Find where the given text appears and provide that cell's center as [x, y] coordinate. 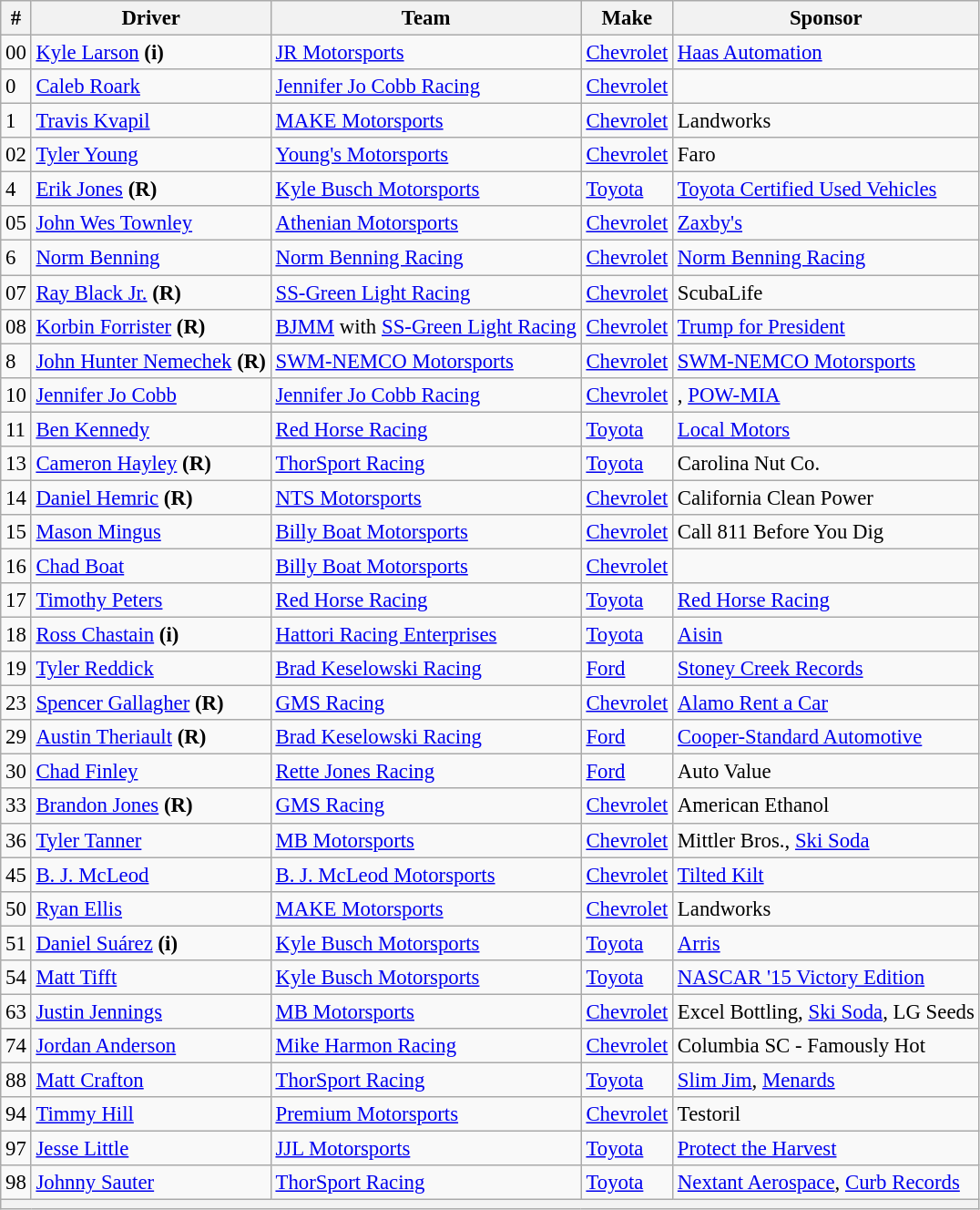
Timmy Hill [151, 1114]
Driver [151, 18]
Tilted Kilt [827, 875]
Jennifer Jo Cobb [151, 395]
45 [16, 875]
Nextant Aerospace, Curb Records [827, 1183]
ScubaLife [827, 292]
18 [16, 635]
50 [16, 908]
Haas Automation [827, 53]
23 [16, 703]
Caleb Roark [151, 87]
Ryan Ellis [151, 908]
Chad Finley [151, 772]
00 [16, 53]
Premium Motorsports [426, 1114]
15 [16, 532]
Hattori Racing Enterprises [426, 635]
Team [426, 18]
0 [16, 87]
Tyler Young [151, 155]
88 [16, 1080]
Trump for President [827, 326]
Stoney Creek Records [827, 669]
Local Motors [827, 429]
Aisin [827, 635]
Johnny Sauter [151, 1183]
36 [16, 840]
1 [16, 121]
Young's Motorsports [426, 155]
Daniel Suárez (i) [151, 943]
Protect the Harvest [827, 1149]
51 [16, 943]
Tyler Tanner [151, 840]
Cameron Hayley (R) [151, 464]
Testoril [827, 1114]
19 [16, 669]
05 [16, 223]
8 [16, 361]
74 [16, 1046]
NASCAR '15 Victory Edition [827, 978]
Carolina Nut Co. [827, 464]
# [16, 18]
Kyle Larson (i) [151, 53]
, POW-MIA [827, 395]
Excel Bottling, Ski Soda, LG Seeds [827, 1011]
Call 811 Before You Dig [827, 532]
Athenian Motorsports [426, 223]
Zaxby's [827, 223]
Brandon Jones (R) [151, 806]
02 [16, 155]
Ray Black Jr. (R) [151, 292]
JJL Motorsports [426, 1149]
Norm Benning [151, 258]
Korbin Forrister (R) [151, 326]
Ben Kennedy [151, 429]
07 [16, 292]
33 [16, 806]
SS-Green Light Racing [426, 292]
Travis Kvapil [151, 121]
Mason Mingus [151, 532]
30 [16, 772]
Spencer Gallagher (R) [151, 703]
Rette Jones Racing [426, 772]
JR Motorsports [426, 53]
Sponsor [827, 18]
13 [16, 464]
Columbia SC - Famously Hot [827, 1046]
Chad Boat [151, 566]
08 [16, 326]
California Clean Power [827, 497]
NTS Motorsports [426, 497]
Matt Crafton [151, 1080]
Make [627, 18]
Tyler Reddick [151, 669]
Austin Theriault (R) [151, 737]
Cooper-Standard Automotive [827, 737]
11 [16, 429]
10 [16, 395]
6 [16, 258]
B. J. McLeod [151, 875]
Toyota Certified Used Vehicles [827, 190]
Erik Jones (R) [151, 190]
Ross Chastain (i) [151, 635]
John Wes Townley [151, 223]
Arris [827, 943]
4 [16, 190]
Jordan Anderson [151, 1046]
14 [16, 497]
Alamo Rent a Car [827, 703]
American Ethanol [827, 806]
Timothy Peters [151, 600]
Matt Tifft [151, 978]
John Hunter Nemechek (R) [151, 361]
B. J. McLeod Motorsports [426, 875]
29 [16, 737]
BJMM with SS-Green Light Racing [426, 326]
Mike Harmon Racing [426, 1046]
Auto Value [827, 772]
63 [16, 1011]
54 [16, 978]
Slim Jim, Menards [827, 1080]
97 [16, 1149]
98 [16, 1183]
Mittler Bros., Ski Soda [827, 840]
16 [16, 566]
Jesse Little [151, 1149]
Justin Jennings [151, 1011]
94 [16, 1114]
Faro [827, 155]
17 [16, 600]
Daniel Hemric (R) [151, 497]
